For the text-containing cell, return its midpoint in (X, Y) coordinate format. 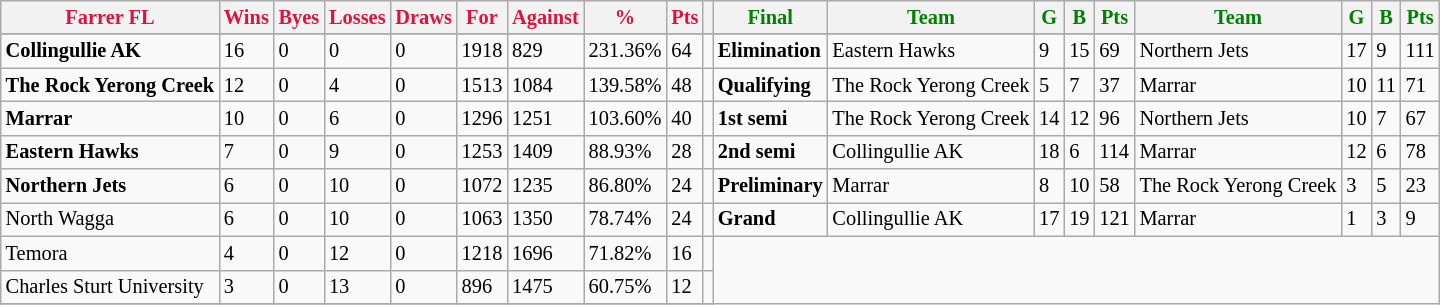
96 (1114, 118)
1475 (546, 287)
829 (546, 51)
40 (684, 118)
86.80% (626, 186)
Temora (110, 253)
Preliminary (770, 186)
71 (1420, 85)
11 (1386, 85)
103.60% (626, 118)
78 (1420, 152)
23 (1420, 186)
Farrer FL (110, 17)
88.93% (626, 152)
Qualifying (770, 85)
78.74% (626, 219)
1072 (482, 186)
114 (1114, 152)
% (626, 17)
64 (684, 51)
1063 (482, 219)
1253 (482, 152)
1218 (482, 253)
28 (684, 152)
58 (1114, 186)
Losses (357, 17)
For (482, 17)
18 (1049, 152)
Wins (246, 17)
67 (1420, 118)
121 (1114, 219)
Charles Sturt University (110, 287)
1296 (482, 118)
1st semi (770, 118)
69 (1114, 51)
Elimination (770, 51)
2nd semi (770, 152)
139.58% (626, 85)
60.75% (626, 287)
896 (482, 287)
71.82% (626, 253)
1350 (546, 219)
1 (1356, 219)
Grand (770, 219)
1084 (546, 85)
1513 (482, 85)
1409 (546, 152)
111 (1420, 51)
19 (1079, 219)
8 (1049, 186)
Against (546, 17)
14 (1049, 118)
Final (770, 17)
1235 (546, 186)
1251 (546, 118)
Byes (299, 17)
37 (1114, 85)
North Wagga (110, 219)
15 (1079, 51)
48 (684, 85)
13 (357, 287)
1918 (482, 51)
Draws (423, 17)
1696 (546, 253)
231.36% (626, 51)
